Scan for the cell matching the given text and deliver its (x, y) coordinate at center. 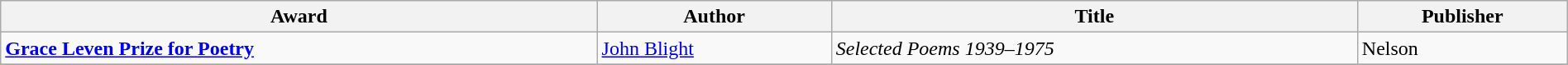
John Blight (715, 48)
Author (715, 17)
Publisher (1462, 17)
Title (1094, 17)
Award (299, 17)
Selected Poems 1939–1975 (1094, 48)
Grace Leven Prize for Poetry (299, 48)
Nelson (1462, 48)
